Return the [X, Y] coordinate for the center point of the cell that contains the specified text.  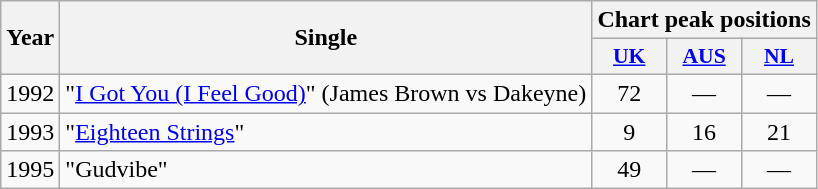
72 [630, 93]
49 [630, 170]
AUS [704, 57]
Year [30, 38]
"Eighteen Strings" [326, 131]
9 [630, 131]
NL [780, 57]
1992 [30, 93]
"Gudvibe" [326, 170]
16 [704, 131]
"I Got You (I Feel Good)" (James Brown vs Dakeyne) [326, 93]
1995 [30, 170]
21 [780, 131]
1993 [30, 131]
Single [326, 38]
Chart peak positions [704, 20]
UK [630, 57]
